Identify which cell holds the provided text, then report its [x, y] central coordinate. 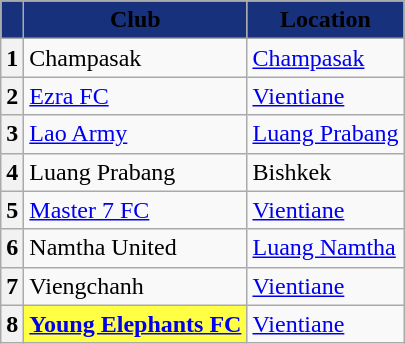
3 [12, 134]
8 [12, 324]
5 [12, 210]
Bishkek [326, 172]
Luang Namtha [326, 248]
Young Elephants FC [136, 324]
2 [12, 96]
Namtha United [136, 248]
4 [12, 172]
Club [136, 20]
Location [326, 20]
7 [12, 286]
Viengchanh [136, 286]
1 [12, 58]
Lao Army [136, 134]
6 [12, 248]
Ezra FC [136, 96]
Master 7 FC [136, 210]
